Pinpoint the cell where the given text exists, returning its (x, y) midpoint coordinate. 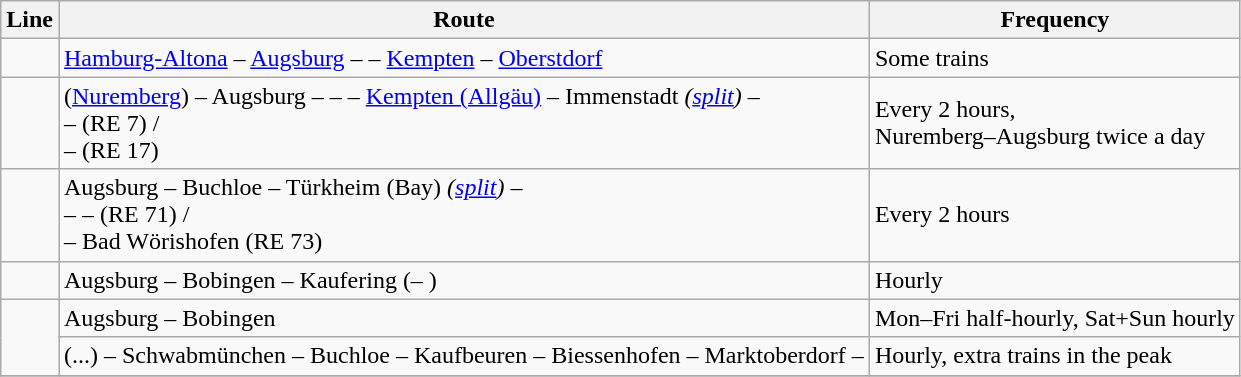
Some trains (1054, 58)
Every 2 hours,Nuremberg–Augsburg twice a day (1054, 123)
Line (30, 20)
Frequency (1054, 20)
Augsburg – Bobingen (464, 318)
Hourly (1054, 280)
(...) – Schwabmünchen – Buchloe – Kaufbeuren – Biessenhofen – Marktoberdorf – (464, 356)
(Nuremberg) – Augsburg – – – Kempten (Allgäu) – Immenstadt (split) –– (RE 7) /– (RE 17) (464, 123)
Mon–Fri half-hourly, Sat+Sun hourly (1054, 318)
Hamburg-Altona – Augsburg – – Kempten – Oberstdorf (464, 58)
Every 2 hours (1054, 215)
Hourly, extra trains in the peak (1054, 356)
Augsburg – Buchloe – Türkheim (Bay) (split) –– – (RE 71) /– Bad Wörishofen (RE 73) (464, 215)
Route (464, 20)
Augsburg – Bobingen – Kaufering (– ) (464, 280)
